Provide the (X, Y) coordinate of the cell's center where the given text is located.  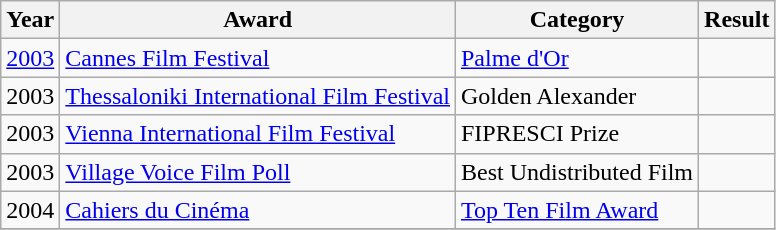
Best Undistributed Film (576, 172)
FIPRESCI Prize (576, 134)
Thessaloniki International Film Festival (258, 96)
Top Ten Film Award (576, 210)
Category (576, 20)
Cahiers du Cinéma (258, 210)
Village Voice Film Poll (258, 172)
Palme d'Or (576, 58)
Cannes Film Festival (258, 58)
Vienna International Film Festival (258, 134)
2004 (30, 210)
Year (30, 20)
Result (737, 20)
Golden Alexander (576, 96)
Award (258, 20)
